From the cell containing the given text, extract its center point as (x, y) coordinate. 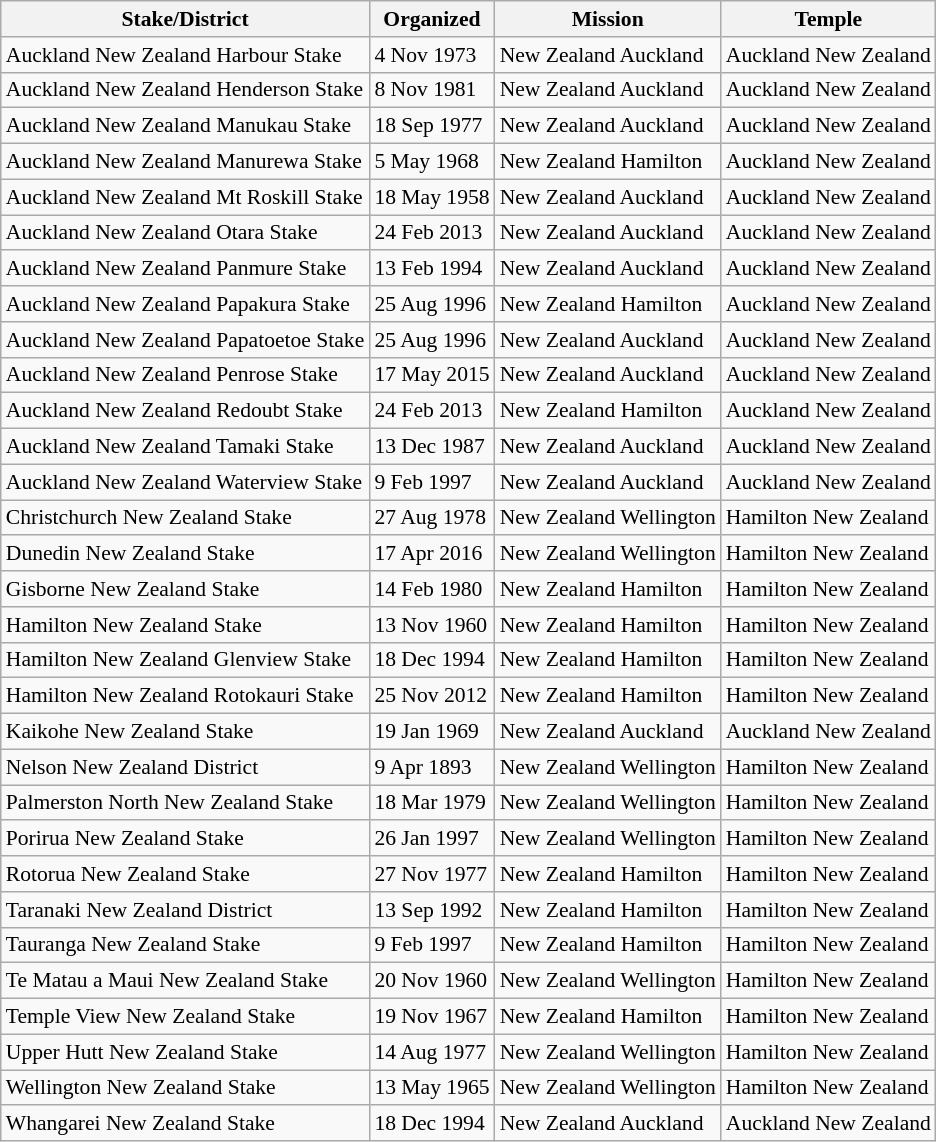
5 May 1968 (432, 162)
Auckland New Zealand Manurewa Stake (186, 162)
Auckland New Zealand Tamaki Stake (186, 447)
14 Feb 1980 (432, 589)
19 Nov 1967 (432, 1017)
26 Jan 1997 (432, 839)
27 Aug 1978 (432, 518)
Auckland New Zealand Redoubt Stake (186, 411)
13 May 1965 (432, 1088)
Hamilton New Zealand Rotokauri Stake (186, 696)
19 Jan 1969 (432, 732)
18 May 1958 (432, 197)
Mission (608, 19)
13 Sep 1992 (432, 910)
25 Nov 2012 (432, 696)
Gisborne New Zealand Stake (186, 589)
Hamilton New Zealand Glenview Stake (186, 660)
17 Apr 2016 (432, 554)
18 Sep 1977 (432, 126)
20 Nov 1960 (432, 981)
Rotorua New Zealand Stake (186, 874)
Taranaki New Zealand District (186, 910)
Nelson New Zealand District (186, 767)
Te Matau a Maui New Zealand Stake (186, 981)
4 Nov 1973 (432, 55)
Temple (828, 19)
Auckland New Zealand Harbour Stake (186, 55)
Hamilton New Zealand Stake (186, 625)
13 Feb 1994 (432, 269)
Auckland New Zealand Henderson Stake (186, 90)
Palmerston North New Zealand Stake (186, 803)
Temple View New Zealand Stake (186, 1017)
Auckland New Zealand Papatoetoe Stake (186, 340)
Christchurch New Zealand Stake (186, 518)
Upper Hutt New Zealand Stake (186, 1052)
Stake/District (186, 19)
Auckland New Zealand Waterview Stake (186, 482)
Organized (432, 19)
13 Dec 1987 (432, 447)
Wellington New Zealand Stake (186, 1088)
Whangarei New Zealand Stake (186, 1124)
Porirua New Zealand Stake (186, 839)
Auckland New Zealand Mt Roskill Stake (186, 197)
17 May 2015 (432, 375)
8 Nov 1981 (432, 90)
27 Nov 1977 (432, 874)
Tauranga New Zealand Stake (186, 945)
Auckland New Zealand Panmure Stake (186, 269)
18 Mar 1979 (432, 803)
13 Nov 1960 (432, 625)
14 Aug 1977 (432, 1052)
Auckland New Zealand Penrose Stake (186, 375)
Kaikohe New Zealand Stake (186, 732)
Auckland New Zealand Manukau Stake (186, 126)
Auckland New Zealand Otara Stake (186, 233)
Dunedin New Zealand Stake (186, 554)
Auckland New Zealand Papakura Stake (186, 304)
9 Apr 1893 (432, 767)
